Pinpoint the cell where the given text exists, returning its (x, y) midpoint coordinate. 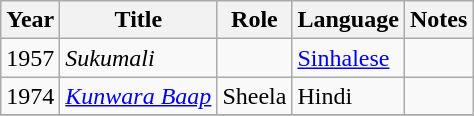
Kunwara Baap (138, 96)
Title (138, 20)
Language (348, 20)
Notes (438, 20)
Sukumali (138, 58)
Role (254, 20)
1974 (30, 96)
1957 (30, 58)
Year (30, 20)
Sheela (254, 96)
Sinhalese (348, 58)
Hindi (348, 96)
